Return the [x, y] coordinate for the center point of the cell that contains the specified text.  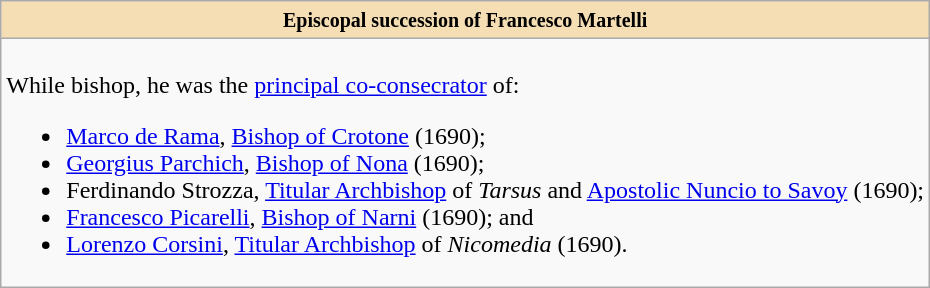
Episcopal succession of Francesco Martelli [466, 20]
